Output the (x, y) coordinate of the center of the cell containing the given text.  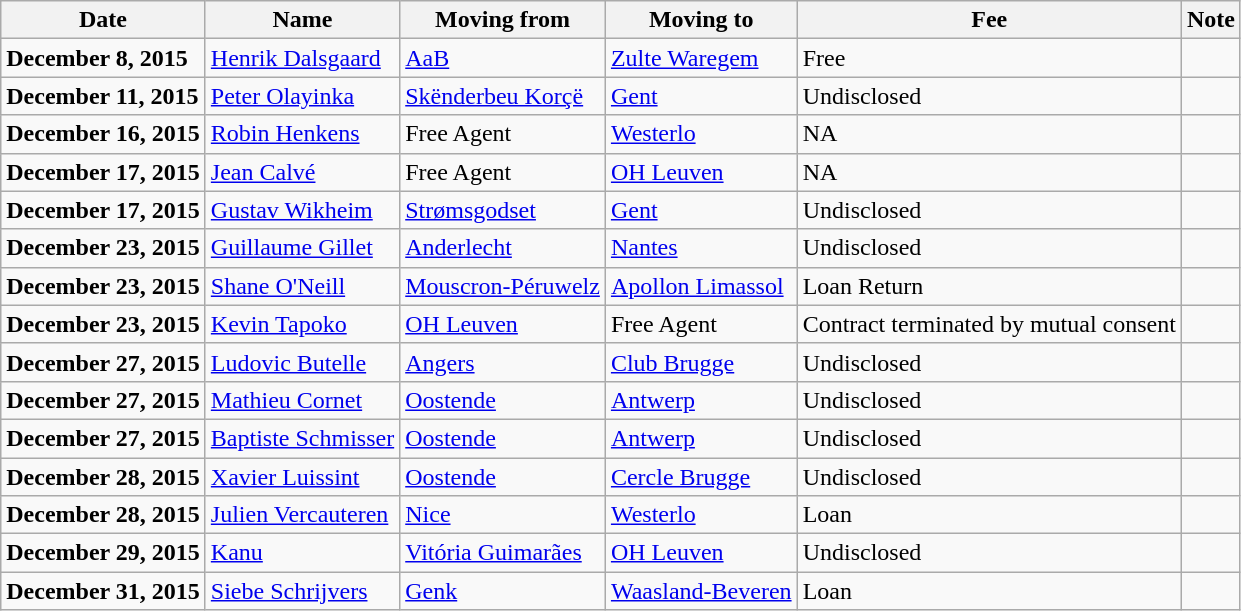
Xavier Luissint (302, 477)
Contract terminated by mutual consent (989, 324)
Mathieu Cornet (302, 400)
Kevin Tapoko (302, 324)
December 29, 2015 (104, 553)
Ludovic Butelle (302, 362)
Apollon Limassol (701, 286)
December 16, 2015 (104, 134)
Guillaume Gillet (302, 248)
Angers (503, 362)
December 31, 2015 (104, 591)
Nice (503, 515)
Peter Olayinka (302, 96)
Cercle Brugge (701, 477)
Siebe Schrijvers (302, 591)
Jean Calvé (302, 172)
Fee (989, 20)
Moving from (503, 20)
Kanu (302, 553)
Club Brugge (701, 362)
Name (302, 20)
Henrik Dalsgaard (302, 58)
December 11, 2015 (104, 96)
Nantes (701, 248)
Skënderbeu Korçë (503, 96)
Strømsgodset (503, 210)
Julien Vercauteren (302, 515)
Loan Return (989, 286)
Free (989, 58)
Date (104, 20)
Gustav Wikheim (302, 210)
Mouscron-Péruwelz (503, 286)
Note (1210, 20)
Moving to (701, 20)
Baptiste Schmisser (302, 438)
Genk (503, 591)
December 8, 2015 (104, 58)
Robin Henkens (302, 134)
AaB (503, 58)
Waasland-Beveren (701, 591)
Shane O'Neill (302, 286)
Zulte Waregem (701, 58)
Vitória Guimarães (503, 553)
Anderlecht (503, 248)
